Output the [x, y] coordinate of the center of the cell containing the given text.  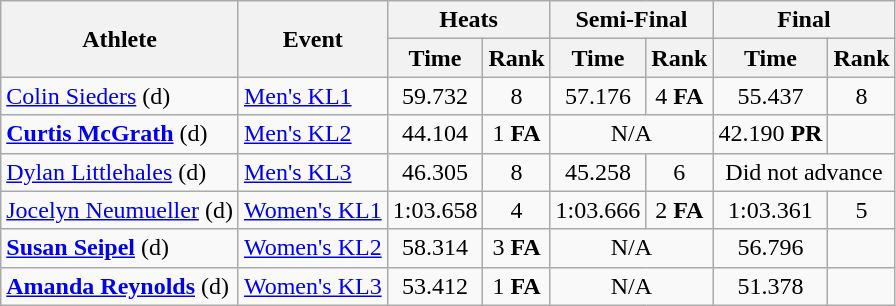
Heats [468, 20]
Men's KL3 [312, 172]
55.437 [770, 96]
1:03.361 [770, 210]
3 FA [516, 248]
Athlete [120, 39]
Did not advance [804, 172]
58.314 [435, 248]
Susan Seipel (d) [120, 248]
Men's KL1 [312, 96]
Women's KL1 [312, 210]
4 [516, 210]
Jocelyn Neumueller (d) [120, 210]
Final [804, 20]
6 [680, 172]
Men's KL2 [312, 134]
Women's KL2 [312, 248]
51.378 [770, 286]
Semi-Final [632, 20]
5 [862, 210]
1:03.666 [598, 210]
42.190 PR [770, 134]
Curtis McGrath (d) [120, 134]
Women's KL3 [312, 286]
56.796 [770, 248]
Dylan Littlehales (d) [120, 172]
2 FA [680, 210]
44.104 [435, 134]
53.412 [435, 286]
45.258 [598, 172]
46.305 [435, 172]
4 FA [680, 96]
Amanda Reynolds (d) [120, 286]
1:03.658 [435, 210]
Event [312, 39]
Colin Sieders (d) [120, 96]
59.732 [435, 96]
57.176 [598, 96]
